Provide the [X, Y] coordinate of the cell's center where the given text is located.  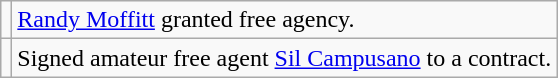
Randy Moffitt granted free agency. [284, 20]
Signed amateur free agent Sil Campusano to a contract. [284, 58]
